Locate the cell with the specified text and output its [X, Y] center coordinate. 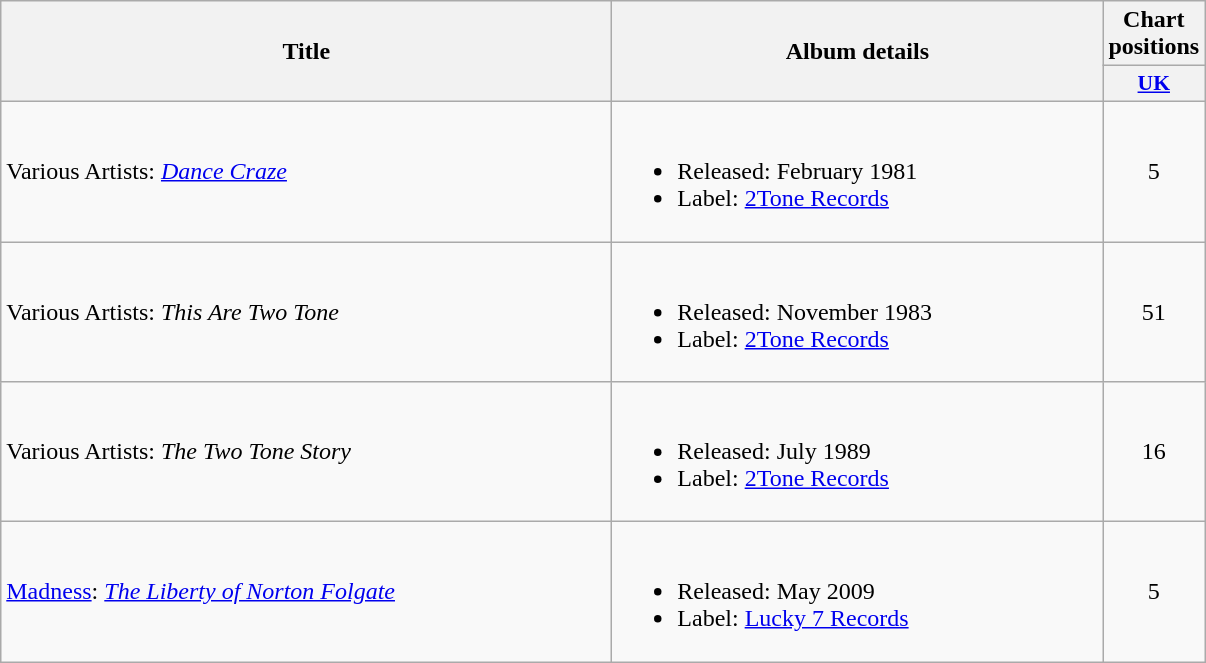
Released: February 1981Label: 2Tone Records [858, 171]
Various Artists: This Are Two Tone [306, 312]
Album details [858, 52]
Released: May 2009Label: Lucky 7 Records [858, 592]
Various Artists: The Two Tone Story [306, 452]
UK [1154, 84]
Madness: The Liberty of Norton Folgate [306, 592]
16 [1154, 452]
Various Artists: Dance Craze [306, 171]
Released: November 1983Label: 2Tone Records [858, 312]
Chart positions [1154, 34]
Title [306, 52]
Released: July 1989Label: 2Tone Records [858, 452]
51 [1154, 312]
